Return (X, Y) of the center of cell containing provided text 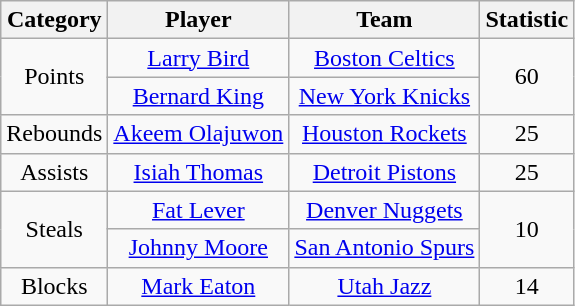
Points (54, 77)
Denver Nuggets (384, 210)
Statistic (527, 20)
Team (384, 20)
Bernard King (198, 96)
Larry Bird (198, 58)
New York Knicks (384, 96)
Rebounds (54, 134)
Player (198, 20)
Assists (54, 172)
Boston Celtics (384, 58)
14 (527, 286)
Category (54, 20)
Mark Eaton (198, 286)
San Antonio Spurs (384, 248)
Johnny Moore (198, 248)
Utah Jazz (384, 286)
Fat Lever (198, 210)
Detroit Pistons (384, 172)
Akeem Olajuwon (198, 134)
60 (527, 77)
Houston Rockets (384, 134)
Steals (54, 229)
Isiah Thomas (198, 172)
Blocks (54, 286)
10 (527, 229)
